Extract the (x, y) coordinate from the center of the cell holding the provided text.  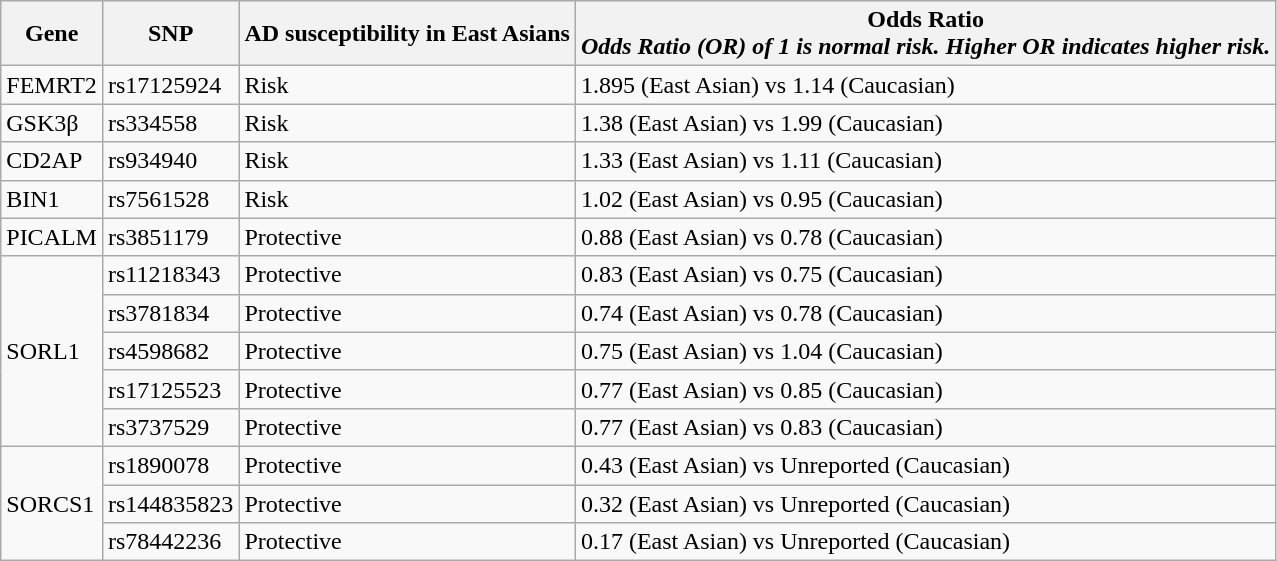
rs17125924 (170, 85)
rs334558 (170, 123)
0.77 (East Asian) vs 0.85 (Caucasian) (925, 389)
Gene (52, 34)
FEMRT2 (52, 85)
rs1890078 (170, 465)
rs78442236 (170, 542)
0.75 (East Asian) vs 1.04 (Caucasian) (925, 351)
rs7561528 (170, 199)
rs144835823 (170, 503)
Odds RatioOdds Ratio (OR) of 1 is normal risk. Higher OR indicates higher risk. (925, 34)
rs17125523 (170, 389)
PICALM (52, 237)
0.74 (East Asian) vs 0.78 (Caucasian) (925, 313)
1.02 (East Asian) vs 0.95 (Caucasian) (925, 199)
rs3737529 (170, 427)
rs934940 (170, 161)
0.77 (East Asian) vs 0.83 (Caucasian) (925, 427)
rs11218343 (170, 275)
rs3781834 (170, 313)
rs3851179 (170, 237)
0.32 (East Asian) vs Unreported (Caucasian) (925, 503)
rs4598682 (170, 351)
1.33 (East Asian) vs 1.11 (Caucasian) (925, 161)
AD susceptibility in East Asians (407, 34)
SORL1 (52, 351)
0.88 (East Asian) vs 0.78 (Caucasian) (925, 237)
GSK3β (52, 123)
SNP (170, 34)
CD2AP (52, 161)
BIN1 (52, 199)
0.43 (East Asian) vs Unreported (Caucasian) (925, 465)
1.38 (East Asian) vs 1.99 (Caucasian) (925, 123)
SORCS1 (52, 503)
1.895 (East Asian) vs 1.14 (Caucasian) (925, 85)
0.83 (East Asian) vs 0.75 (Caucasian) (925, 275)
0.17 (East Asian) vs Unreported (Caucasian) (925, 542)
